Return [X, Y] of the center of cell containing provided text 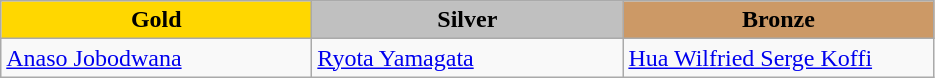
Ryota Yamagata [468, 58]
Silver [468, 20]
Anaso Jobodwana [156, 58]
Hua Wilfried Serge Koffi [778, 58]
Gold [156, 20]
Bronze [778, 20]
